Detect which cell encompasses the target text, then output its (X, Y) center coordinate. 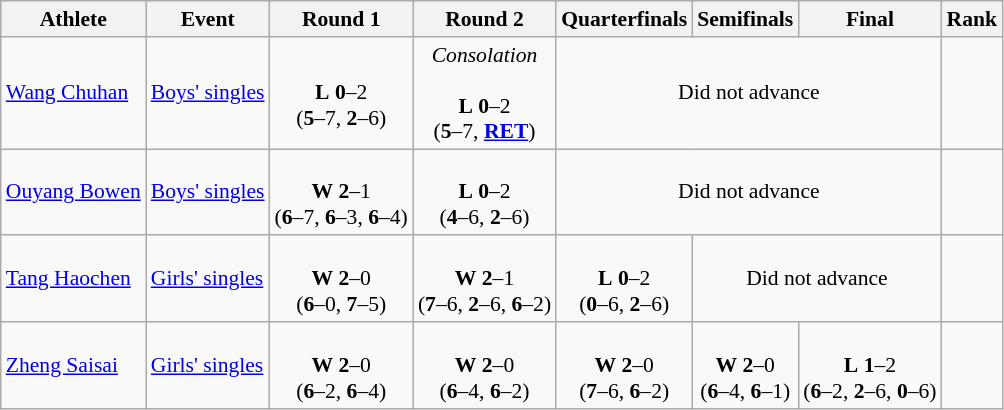
L 0–2 (4–6, 2–6) (484, 192)
W 2–0 (6–4, 6–2) (484, 366)
W 2–0 (7–6, 6–2) (624, 366)
Rank (972, 19)
Ouyang Bowen (74, 192)
W 2–0 (6–0, 7–5) (342, 280)
W 2–0 (6–2, 6–4) (342, 366)
Tang Haochen (74, 280)
L 0–2 (5–7, 2–6) (342, 93)
Athlete (74, 19)
Round 2 (484, 19)
W 2–1 (6–7, 6–3, 6–4) (342, 192)
L 0–2 (0–6, 2–6) (624, 280)
Event (208, 19)
L 1–2 (6–2, 2–6, 0–6) (870, 366)
Zheng Saisai (74, 366)
Wang Chuhan (74, 93)
Final (870, 19)
W 2–0 (6–4, 6–1) (745, 366)
W 2–1 (7–6, 2–6, 6–2) (484, 280)
Semifinals (745, 19)
ConsolationL 0–2 (5–7, RET) (484, 93)
Round 1 (342, 19)
Quarterfinals (624, 19)
